Find where the given text appears and provide that cell's center as (x, y) coordinate. 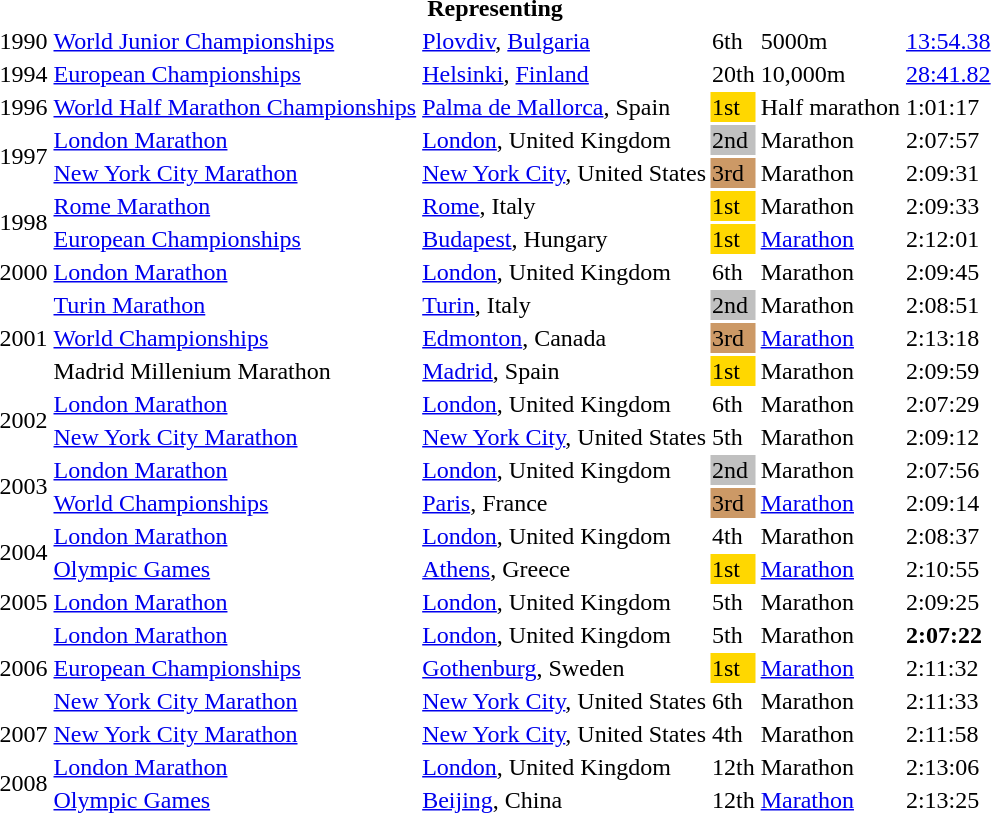
Athens, Greece (564, 569)
Rome, Italy (564, 206)
Budapest, Hungary (564, 239)
12th (733, 767)
Turin, Italy (564, 305)
Edmonton, Canada (564, 338)
Madrid Millenium Marathon (235, 371)
Madrid, Spain (564, 371)
Gothenburg, Sweden (564, 668)
Rome Marathon (235, 206)
Olympic Games (235, 569)
10,000m (830, 74)
Half marathon (830, 107)
Helsinki, Finland (564, 74)
Paris, France (564, 503)
World Junior Championships (235, 41)
World Half Marathon Championships (235, 107)
5000m (830, 41)
Plovdiv, Bulgaria (564, 41)
20th (733, 74)
Turin Marathon (235, 305)
Palma de Mallorca, Spain (564, 107)
